Determine the [X, Y] coordinate at the center of the cell enclosing the given text.  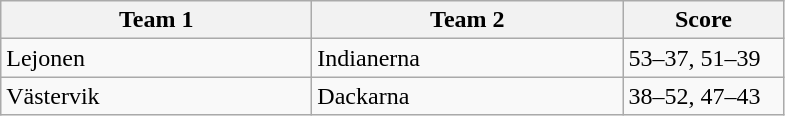
Team 1 [156, 20]
53–37, 51–39 [704, 58]
Västervik [156, 96]
Team 2 [468, 20]
Score [704, 20]
38–52, 47–43 [704, 96]
Lejonen [156, 58]
Indianerna [468, 58]
Dackarna [468, 96]
